Pinpoint the cell where the given text exists, returning its (x, y) midpoint coordinate. 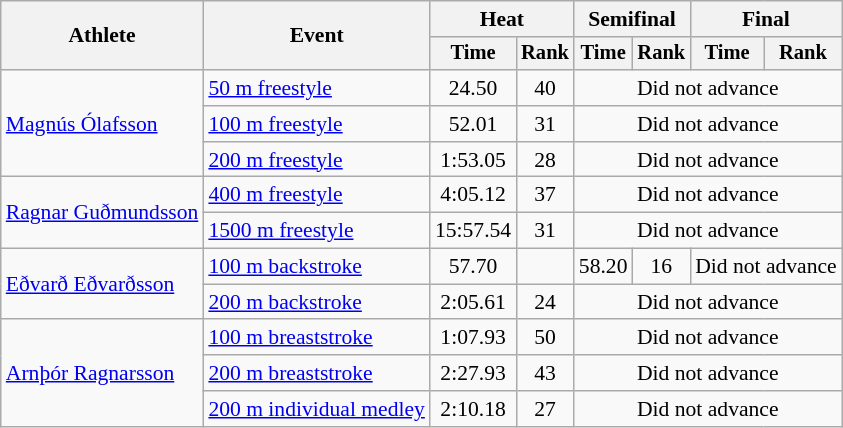
15:57.54 (473, 231)
200 m backstroke (316, 302)
2:10.18 (473, 409)
100 m freestyle (316, 124)
1:53.05 (473, 160)
Arnþór Ragnarsson (102, 374)
Ragnar Guðmundsson (102, 212)
28 (545, 160)
1500 m freestyle (316, 231)
100 m backstroke (316, 267)
57.70 (473, 267)
27 (545, 409)
24 (545, 302)
16 (662, 267)
4:05.12 (473, 195)
200 m individual medley (316, 409)
43 (545, 373)
100 m breaststroke (316, 338)
Final (766, 19)
200 m breaststroke (316, 373)
200 m freestyle (316, 160)
52.01 (473, 124)
58.20 (604, 267)
2:27.93 (473, 373)
Eðvarð Eðvarðsson (102, 284)
24.50 (473, 88)
50 (545, 338)
2:05.61 (473, 302)
Event (316, 36)
Semifinal (632, 19)
50 m freestyle (316, 88)
40 (545, 88)
Magnús Ólafsson (102, 124)
1:07.93 (473, 338)
Heat (502, 19)
Athlete (102, 36)
37 (545, 195)
400 m freestyle (316, 195)
